Provide the (X, Y) coordinate of the cell's center where the given text is located.  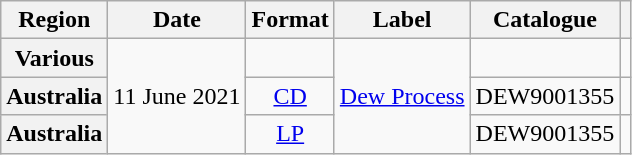
Format (290, 20)
Region (54, 20)
Dew Process (402, 96)
CD (290, 96)
Date (177, 20)
11 June 2021 (177, 96)
Catalogue (545, 20)
Various (54, 58)
Label (402, 20)
LP (290, 134)
